Locate the cell with the specified text and output its [X, Y] center coordinate. 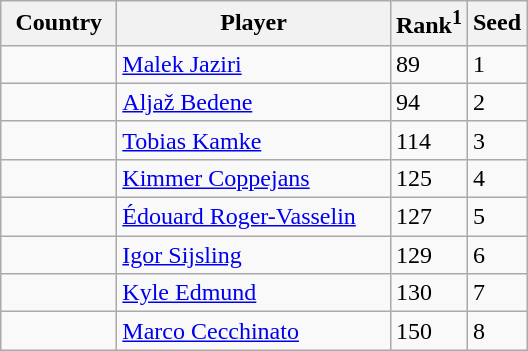
Kimmer Coppejans [254, 178]
150 [428, 331]
4 [496, 178]
125 [428, 178]
Rank1 [428, 24]
Kyle Edmund [254, 293]
89 [428, 64]
5 [496, 217]
Aljaž Bedene [254, 102]
Igor Sijsling [254, 255]
114 [428, 140]
Édouard Roger-Vasselin [254, 217]
Tobias Kamke [254, 140]
3 [496, 140]
Marco Cecchinato [254, 331]
7 [496, 293]
Country [59, 24]
Seed [496, 24]
8 [496, 331]
Malek Jaziri [254, 64]
6 [496, 255]
Player [254, 24]
94 [428, 102]
130 [428, 293]
2 [496, 102]
127 [428, 217]
129 [428, 255]
1 [496, 64]
